Output the (X, Y) coordinate of the center of the cell containing the given text.  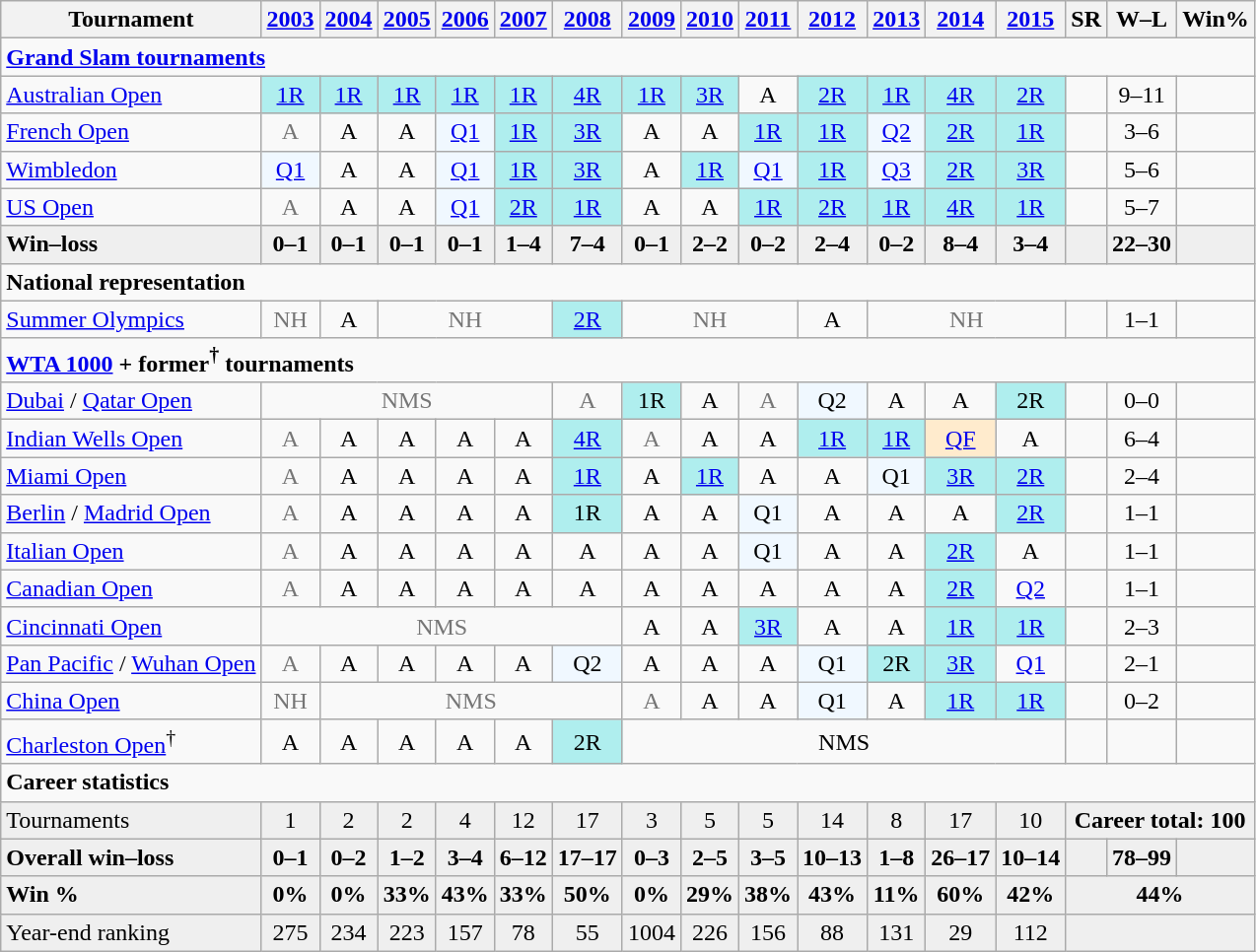
1–4 (523, 244)
275 (290, 932)
Italian Open (131, 551)
10–14 (1031, 857)
2012 (832, 20)
Indian Wells Open (131, 439)
26–17 (960, 857)
2–1 (1142, 663)
Year-end ranking (131, 932)
55 (588, 932)
Miami Open (131, 476)
2015 (1031, 20)
2–5 (710, 857)
Canadian Open (131, 588)
2007 (523, 20)
3–5 (769, 857)
2003 (290, 20)
42% (1031, 895)
Career statistics (628, 782)
Summer Olympics (131, 319)
60% (960, 895)
1–8 (897, 857)
National representation (628, 282)
4 (465, 820)
Tournament (131, 20)
44% (1159, 895)
Win% (1217, 20)
2014 (960, 20)
223 (406, 932)
6–12 (523, 857)
Q3 (897, 170)
11% (897, 895)
2009 (651, 20)
Tournaments (131, 820)
78–99 (1142, 857)
2–3 (1142, 626)
Overall win–loss (131, 857)
2008 (588, 20)
112 (1031, 932)
3 (651, 820)
131 (897, 932)
Wimbledon (131, 170)
9–11 (1142, 95)
2004 (349, 20)
Career total: 100 (1159, 820)
29 (960, 932)
Win % (131, 895)
17–17 (588, 857)
50% (588, 895)
Charleston Open† (131, 741)
1–2 (406, 857)
Grand Slam tournaments (628, 57)
7–4 (588, 244)
Dubai / Qatar Open (131, 401)
2005 (406, 20)
2006 (465, 20)
WTA 1000 + former† tournaments (628, 361)
157 (465, 932)
10 (1031, 820)
88 (832, 932)
226 (710, 932)
5–7 (1142, 207)
0–3 (651, 857)
2010 (710, 20)
0–0 (1142, 401)
2–2 (710, 244)
38% (769, 895)
1 (290, 820)
QF (960, 439)
12 (523, 820)
22–30 (1142, 244)
2013 (897, 20)
3–6 (1142, 132)
14 (832, 820)
W–L (1142, 20)
156 (769, 932)
10–13 (832, 857)
2011 (769, 20)
6–4 (1142, 439)
Cincinnati Open (131, 626)
8–4 (960, 244)
US Open (131, 207)
Berlin / Madrid Open (131, 513)
Pan Pacific / Wuhan Open (131, 663)
1004 (651, 932)
SR (1086, 20)
5–6 (1142, 170)
78 (523, 932)
29% (710, 895)
Win–loss (131, 244)
8 (897, 820)
China Open (131, 701)
234 (349, 932)
French Open (131, 132)
Australian Open (131, 95)
